Provide the (X, Y) coordinate of the cell's center where the given text is located.  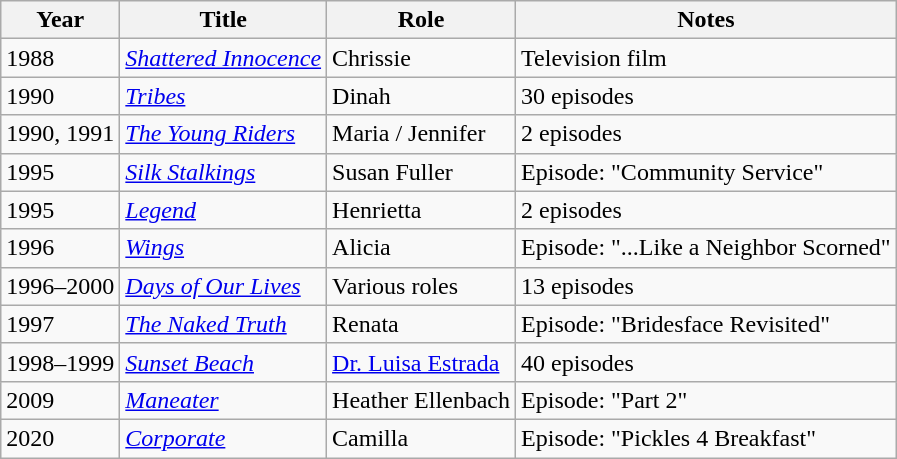
Episode: "...Like a Neighbor Scorned" (706, 248)
Camilla (422, 438)
Title (224, 20)
Episode: "Pickles 4 Breakfast" (706, 438)
The Naked Truth (224, 324)
1988 (60, 58)
The Young Riders (224, 134)
Notes (706, 20)
Shattered Innocence (224, 58)
Various roles (422, 286)
1996–2000 (60, 286)
40 episodes (706, 362)
Days of Our Lives (224, 286)
Heather Ellenbach (422, 400)
Dinah (422, 96)
Silk Stalkings (224, 172)
Episode: "Community Service" (706, 172)
Year (60, 20)
Television film (706, 58)
Chrissie (422, 58)
1997 (60, 324)
30 episodes (706, 96)
Tribes (224, 96)
Dr. Luisa Estrada (422, 362)
Episode: "Part 2" (706, 400)
Susan Fuller (422, 172)
Legend (224, 210)
2020 (60, 438)
1998–1999 (60, 362)
Maneater (224, 400)
Wings (224, 248)
Role (422, 20)
Corporate (224, 438)
1990, 1991 (60, 134)
13 episodes (706, 286)
Episode: "Bridesface Revisited" (706, 324)
1996 (60, 248)
1990 (60, 96)
Sunset Beach (224, 362)
Alicia (422, 248)
Henrietta (422, 210)
Maria / Jennifer (422, 134)
Renata (422, 324)
2009 (60, 400)
